Return (x, y) of the center of cell containing provided text 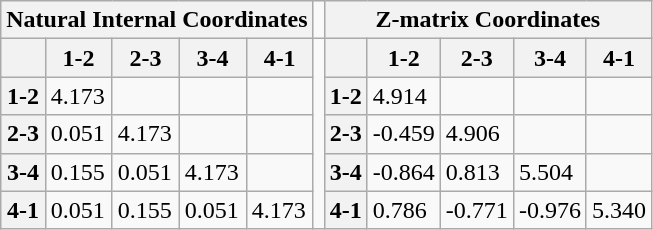
Natural Internal Coordinates (157, 20)
-0.864 (404, 172)
5.340 (618, 210)
-0.459 (404, 134)
-0.771 (476, 210)
5.504 (550, 172)
Z-matrix Coordinates (488, 20)
0.813 (476, 172)
4.914 (404, 96)
4.906 (476, 134)
0.786 (404, 210)
-0.976 (550, 210)
